Provide the (x, y) coordinate of the cell's center where the given text is located.  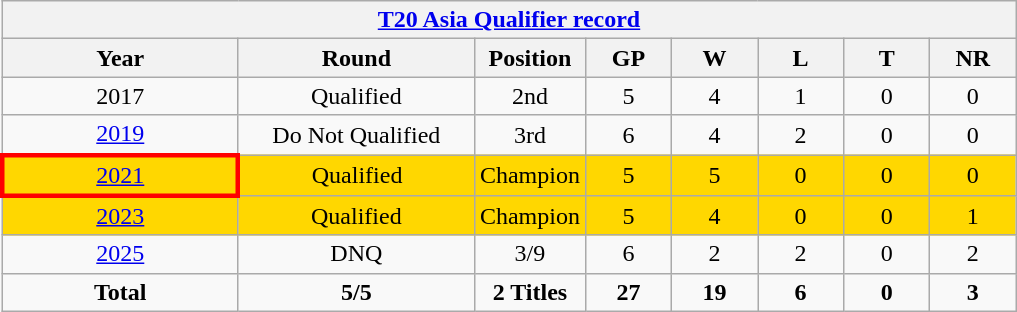
3/9 (530, 254)
3 (973, 292)
Position (530, 58)
2nd (530, 96)
GP (628, 58)
2017 (120, 96)
3rd (530, 135)
L (801, 58)
2019 (120, 135)
T (887, 58)
5/5 (356, 292)
2025 (120, 254)
2021 (120, 174)
Year (120, 58)
2 Titles (530, 292)
Total (120, 292)
Do Not Qualified (356, 135)
27 (628, 292)
W (715, 58)
T20 Asia Qualifier record (509, 20)
Round (356, 58)
DNQ (356, 254)
2023 (120, 216)
19 (715, 292)
NR (973, 58)
